Find where the given text appears and provide that cell's center as (x, y) coordinate. 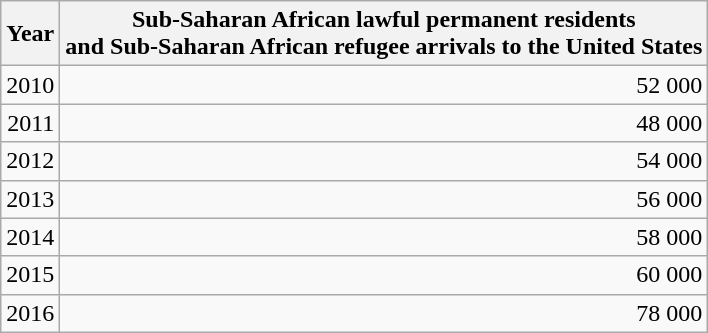
60 000 (384, 275)
2014 (30, 237)
2013 (30, 199)
2011 (30, 123)
58 000 (384, 237)
2016 (30, 313)
56 000 (384, 199)
Year (30, 34)
Sub-Saharan African lawful permanent residentsand Sub-Saharan African refugee arrivals to the United States (384, 34)
48 000 (384, 123)
2015 (30, 275)
2010 (30, 85)
78 000 (384, 313)
54 000 (384, 161)
52 000 (384, 85)
2012 (30, 161)
